Capture the cell that displays the provided text and extract its (x, y) central coordinate. 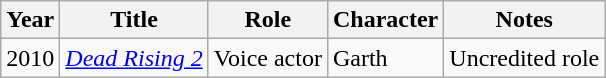
Notes (524, 20)
Voice actor (268, 58)
Garth (385, 58)
Year (30, 20)
Character (385, 20)
Uncredited role (524, 58)
2010 (30, 58)
Dead Rising 2 (134, 58)
Title (134, 20)
Role (268, 20)
